Scan for the cell matching the given text and deliver its (X, Y) coordinate at center. 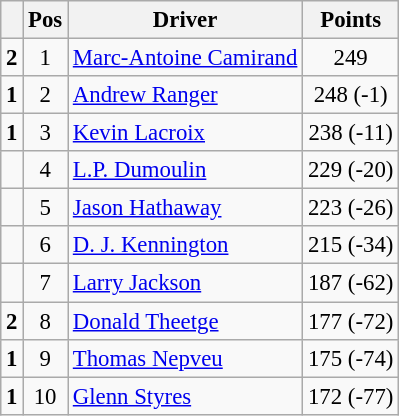
L.P. Dumoulin (186, 170)
Pos (46, 20)
Jason Hathaway (186, 208)
248 (-1) (351, 95)
215 (-34) (351, 245)
D. J. Kennington (186, 245)
6 (46, 245)
177 (-72) (351, 321)
Larry Jackson (186, 283)
9 (46, 358)
8 (46, 321)
10 (46, 396)
Points (351, 20)
5 (46, 208)
175 (-74) (351, 358)
3 (46, 133)
Andrew Ranger (186, 95)
7 (46, 283)
249 (351, 58)
Glenn Styres (186, 396)
Donald Theetge (186, 321)
187 (-62) (351, 283)
172 (-77) (351, 396)
Driver (186, 20)
Kevin Lacroix (186, 133)
Marc-Antoine Camirand (186, 58)
229 (-20) (351, 170)
Thomas Nepveu (186, 358)
238 (-11) (351, 133)
4 (46, 170)
223 (-26) (351, 208)
